Return [X, Y] of the center of cell containing provided text 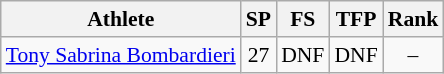
SP [258, 19]
Tony Sabrina Bombardieri [121, 55]
– [414, 55]
FS [302, 19]
27 [258, 55]
Athlete [121, 19]
Rank [414, 19]
TFP [356, 19]
